Locate the cell with the specified text and output its [X, Y] center coordinate. 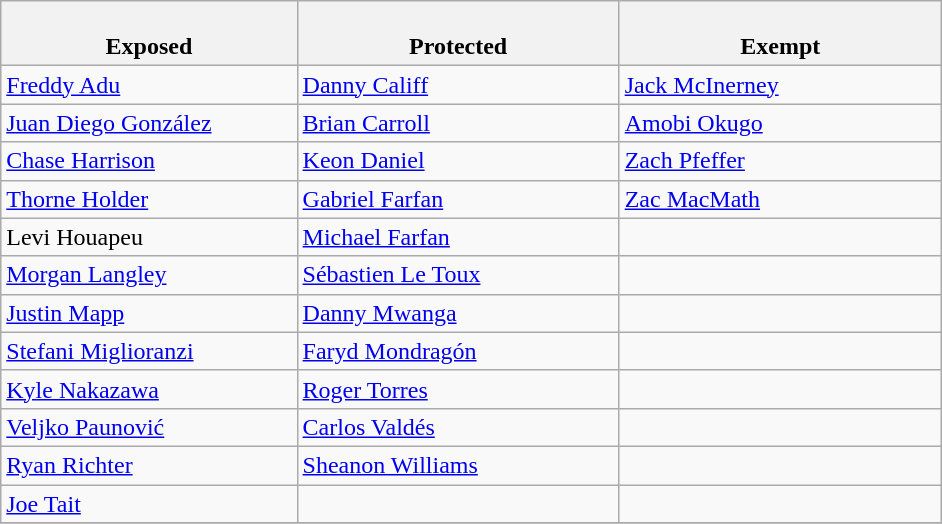
Roger Torres [458, 389]
Danny Mwanga [458, 313]
Gabriel Farfan [458, 199]
Protected [458, 34]
Amobi Okugo [780, 123]
Ryan Richter [149, 465]
Chase Harrison [149, 161]
Keon Daniel [458, 161]
Carlos Valdés [458, 427]
Juan Diego González [149, 123]
Brian Carroll [458, 123]
Stefani Miglioranzi [149, 351]
Joe Tait [149, 503]
Veljko Paunović [149, 427]
Freddy Adu [149, 85]
Kyle Nakazawa [149, 389]
Danny Califf [458, 85]
Jack McInerney [780, 85]
Zac MacMath [780, 199]
Justin Mapp [149, 313]
Zach Pfeffer [780, 161]
Exempt [780, 34]
Morgan Langley [149, 275]
Exposed [149, 34]
Faryd Mondragón [458, 351]
Levi Houapeu [149, 237]
Sheanon Williams [458, 465]
Michael Farfan [458, 237]
Thorne Holder [149, 199]
Sébastien Le Toux [458, 275]
